Return [x, y] of the center of cell containing provided text 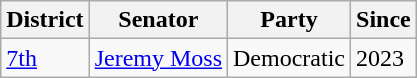
District [45, 20]
Jeremy Moss [158, 58]
Senator [158, 20]
2023 [384, 58]
Party [290, 20]
Since [384, 20]
7th [45, 58]
Democratic [290, 58]
